Determine the [x, y] coordinate at the center of the cell enclosing the given text.  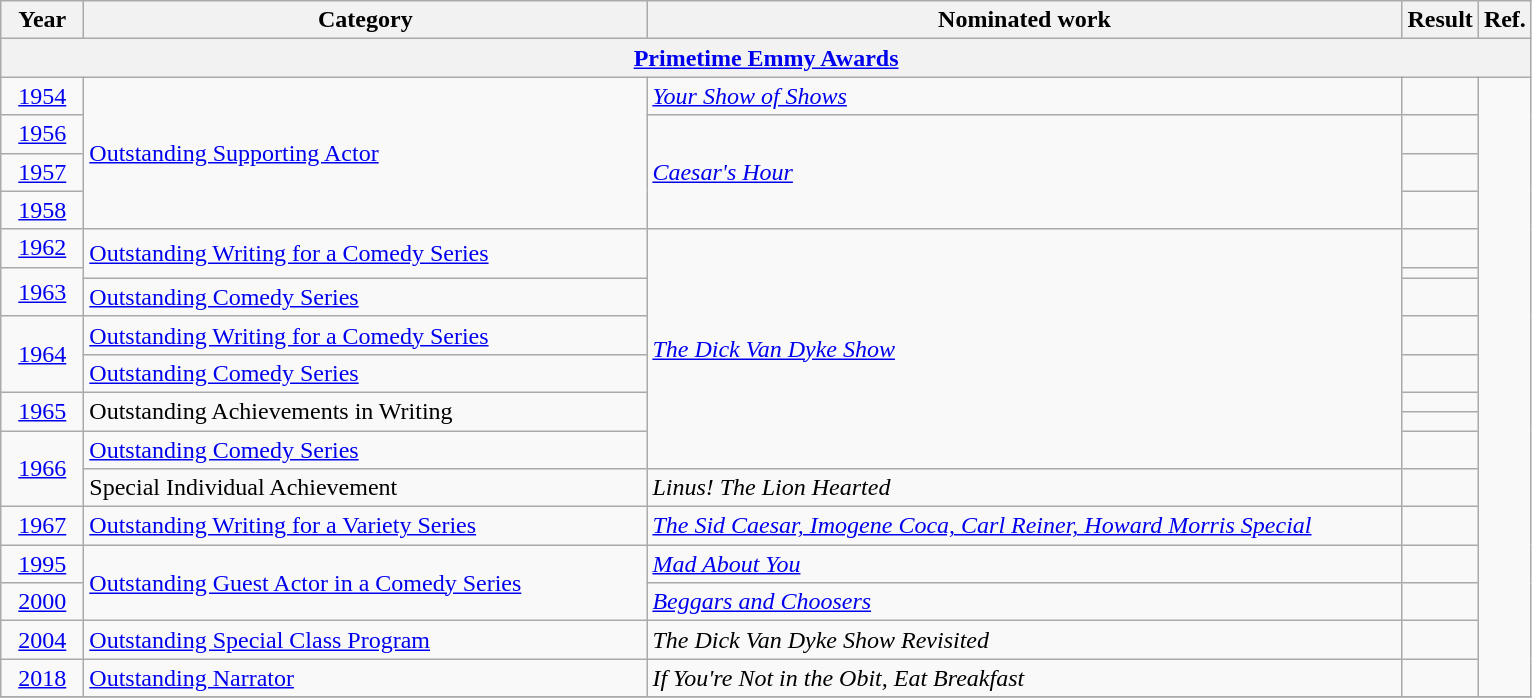
Result [1440, 20]
Outstanding Achievements in Writing [366, 411]
The Dick Van Dyke Show [1024, 348]
1995 [42, 564]
Linus! The Lion Hearted [1024, 488]
1966 [42, 468]
If You're Not in the Obit, Eat Breakfast [1024, 678]
1958 [42, 210]
Year [42, 20]
Nominated work [1024, 20]
Primetime Emmy Awards [766, 58]
The Dick Van Dyke Show Revisited [1024, 640]
Beggars and Choosers [1024, 602]
Category [366, 20]
Ref. [1504, 20]
2018 [42, 678]
1967 [42, 526]
1963 [42, 292]
Outstanding Narrator [366, 678]
1954 [42, 96]
1964 [42, 354]
The Sid Caesar, Imogene Coca, Carl Reiner, Howard Morris Special [1024, 526]
Caesar's Hour [1024, 172]
Outstanding Special Class Program [366, 640]
1962 [42, 248]
1965 [42, 411]
Outstanding Supporting Actor [366, 153]
1956 [42, 134]
2004 [42, 640]
Outstanding Writing for a Variety Series [366, 526]
Special Individual Achievement [366, 488]
2000 [42, 602]
Mad About You [1024, 564]
Outstanding Guest Actor in a Comedy Series [366, 583]
1957 [42, 172]
Your Show of Shows [1024, 96]
